Scan for the cell matching the given text and deliver its [x, y] coordinate at center. 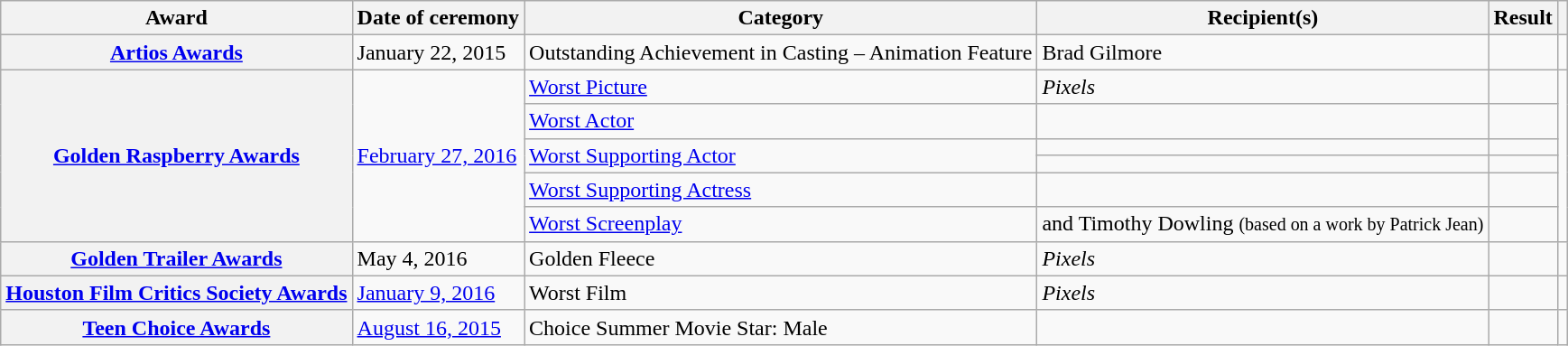
and Timothy Dowling (based on a work by Patrick Jean) [1263, 224]
Worst Film [781, 293]
Award [177, 18]
Recipient(s) [1263, 18]
Outstanding Achievement in Casting – Animation Feature [781, 52]
Choice Summer Movie Star: Male [781, 327]
Golden Raspberry Awards [177, 155]
May 4, 2016 [439, 258]
Worst Supporting Actor [781, 155]
January 9, 2016 [439, 293]
Worst Screenplay [781, 224]
Worst Actor [781, 121]
Worst Picture [781, 87]
Category [781, 18]
Date of ceremony [439, 18]
August 16, 2015 [439, 327]
Worst Supporting Actress [781, 190]
Result [1523, 18]
Teen Choice Awards [177, 327]
Houston Film Critics Society Awards [177, 293]
Artios Awards [177, 52]
Golden Trailer Awards [177, 258]
Golden Fleece [781, 258]
January 22, 2015 [439, 52]
Brad Gilmore [1263, 52]
February 27, 2016 [439, 155]
